For the text-containing cell, return its midpoint in [X, Y] coordinate format. 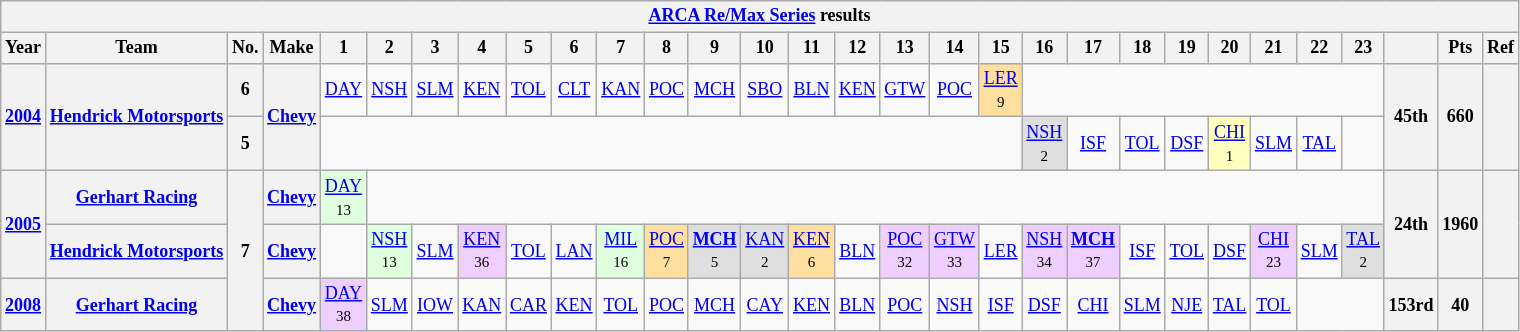
2008 [24, 305]
19 [1186, 48]
8 [667, 48]
20 [1229, 48]
MCH5 [714, 251]
24th [1411, 224]
KEN36 [482, 251]
CHI1 [1229, 144]
GTW [905, 90]
CHI [1094, 305]
CHI23 [1274, 251]
Ref [1501, 48]
10 [765, 48]
12 [857, 48]
TAL2 [1363, 251]
KAN2 [765, 251]
16 [1044, 48]
CAR [529, 305]
LER9 [1000, 90]
1960 [1460, 224]
45th [1411, 116]
153rd [1411, 305]
22 [1319, 48]
MCH37 [1094, 251]
POC32 [905, 251]
KEN6 [812, 251]
SBO [765, 90]
NSH2 [1044, 144]
MIL16 [621, 251]
4 [482, 48]
Pts [1460, 48]
NJE [1186, 305]
17 [1094, 48]
ARCA Re/Max Series results [760, 16]
40 [1460, 305]
1 [343, 48]
DAY38 [343, 305]
9 [714, 48]
CAY [765, 305]
Make [292, 48]
13 [905, 48]
POC7 [667, 251]
GTW33 [955, 251]
No. [246, 48]
23 [1363, 48]
21 [1274, 48]
Year [24, 48]
18 [1142, 48]
DAY13 [343, 197]
11 [812, 48]
2004 [24, 116]
LAN [574, 251]
LER [1000, 251]
IOW [435, 305]
DAY [343, 90]
2 [389, 48]
3 [435, 48]
NSH34 [1044, 251]
660 [1460, 116]
15 [1000, 48]
NSH13 [389, 251]
2005 [24, 224]
14 [955, 48]
Team [136, 48]
CLT [574, 90]
